Return the [X, Y] coordinate for the center point of the cell that contains the specified text.  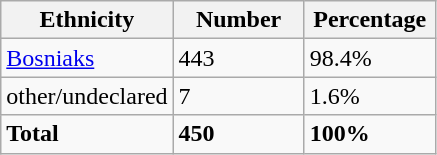
Bosniaks [87, 58]
Number [238, 20]
Total [87, 134]
Percentage [370, 20]
98.4% [370, 58]
7 [238, 96]
443 [238, 58]
1.6% [370, 96]
100% [370, 134]
other/undeclared [87, 96]
Ethnicity [87, 20]
450 [238, 134]
